Find where the given text appears and provide that cell's center as [X, Y] coordinate. 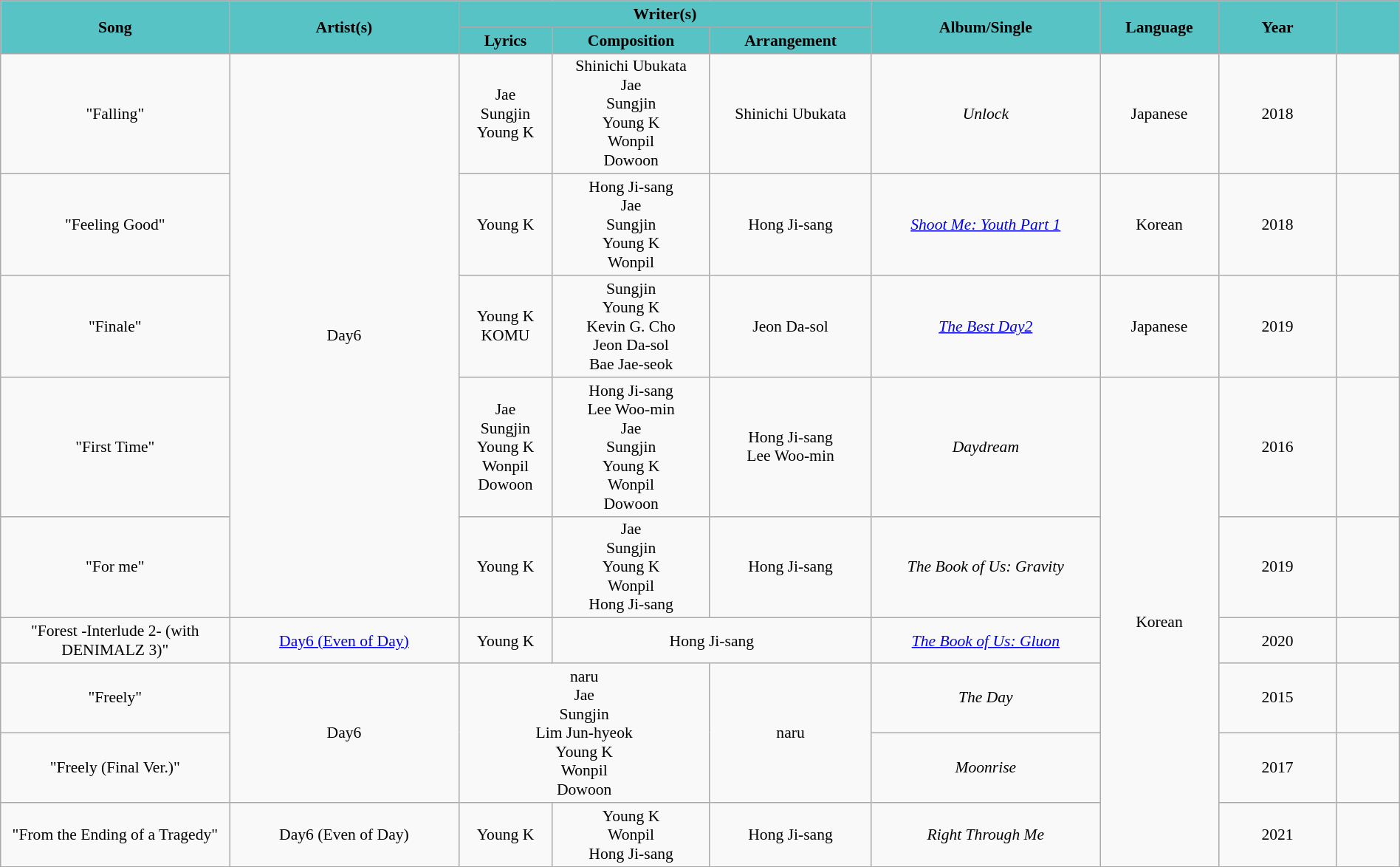
Shinichi Ubukata [790, 114]
Right Through Me [986, 835]
JaeSungjinYoung KWonpilHong Ji-sang [631, 567]
Composition [631, 40]
JaeSungjinYoung KWonpilDowoon [505, 446]
Shinichi UbukataJaeSungjinYoung KWonpilDowoon [631, 114]
Jeon Da-sol [790, 326]
Artist(s) [344, 27]
JaeSungjinYoung K [505, 114]
"For me" [115, 567]
Young KKOMU [505, 326]
Lyrics [505, 40]
The Best Day2 [986, 326]
"From the Ending of a Tragedy" [115, 835]
"Feeling Good" [115, 225]
2017 [1277, 767]
naruJaeSungjinLim Jun-hyeokYoung KWonpilDowoon [584, 733]
Arrangement [790, 40]
Young KWonpilHong Ji-sang [631, 835]
"Finale" [115, 326]
Language [1159, 27]
The Book of Us: Gluon [986, 641]
SungjinYoung KKevin G. ChoJeon Da-solBae Jae-seok [631, 326]
The Day [986, 698]
2015 [1277, 698]
"Falling" [115, 114]
"Freely" [115, 698]
"Freely (Final Ver.)" [115, 767]
Song [115, 27]
naru [790, 733]
Hong Ji-sangLee Woo-min [790, 446]
Album/Single [986, 27]
"Forest -Interlude 2- (with DENIMALZ 3)" [115, 641]
Year [1277, 27]
2016 [1277, 446]
The Book of Us: Gravity [986, 567]
Hong Ji-sangLee Woo-minJaeSungjinYoung KWonpilDowoon [631, 446]
Unlock [986, 114]
Shoot Me: Youth Part 1 [986, 225]
Hong Ji-sangJaeSungjinYoung KWonpil [631, 225]
Writer(s) [665, 14]
2020 [1277, 641]
"First Time" [115, 446]
Daydream [986, 446]
Moonrise [986, 767]
2021 [1277, 835]
